From the cell containing the given text, extract its center point as (X, Y) coordinate. 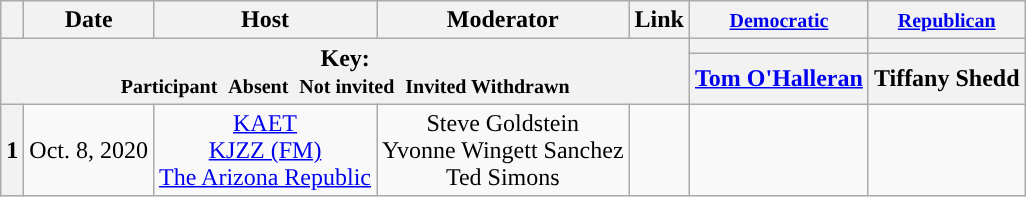
Oct. 8, 2020 (89, 150)
Steve GoldsteinYvonne Wingett SanchezTed Simons (504, 150)
Host (266, 20)
1 (12, 150)
Democratic (780, 20)
Tom O'Halleran (780, 78)
Key: Participant Absent Not invited Invited Withdrawn (346, 72)
Tiffany Shedd (946, 78)
KAETKJZZ (FM)The Arizona Republic (266, 150)
Date (89, 20)
Moderator (504, 20)
Link (659, 20)
Republican (946, 20)
